Provide the [x, y] coordinate of the cell's center where the given text is located.  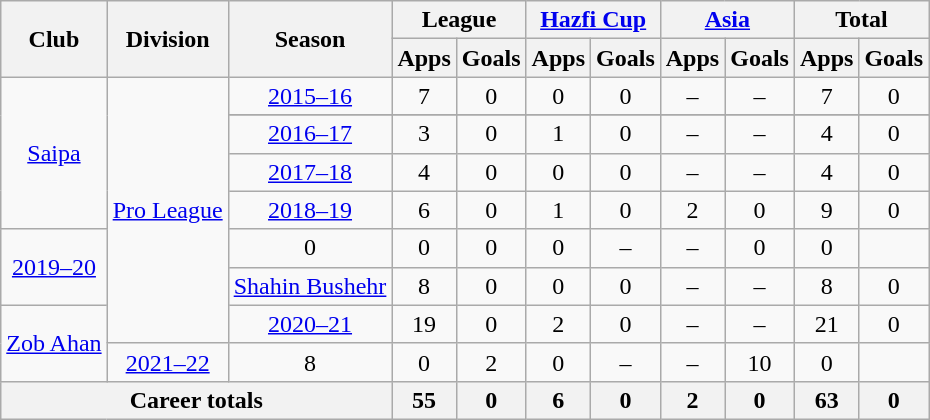
2017–18 [310, 172]
9 [826, 210]
Total [861, 20]
Zob Ahan [54, 343]
Season [310, 39]
Saipa [54, 153]
Club [54, 39]
2020–21 [310, 324]
Pro League [168, 210]
Hazfi Cup [593, 20]
Asia [727, 20]
3 [424, 134]
21 [826, 324]
2018–19 [310, 210]
Division [168, 39]
63 [826, 400]
Career totals [196, 400]
League [459, 20]
2015–16 [310, 96]
19 [424, 324]
Shahin Bushehr [310, 286]
2021–22 [168, 362]
2016–17 [310, 134]
55 [424, 400]
2019–20 [54, 267]
10 [760, 362]
